Find where the given text appears and provide that cell's center as (X, Y) coordinate. 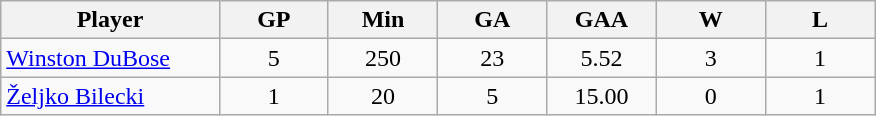
20 (382, 96)
Željko Bilecki (110, 96)
GP (274, 20)
Winston DuBose (110, 58)
L (820, 20)
23 (492, 58)
GAA (602, 20)
250 (382, 58)
15.00 (602, 96)
3 (710, 58)
0 (710, 96)
Player (110, 20)
GA (492, 20)
Min (382, 20)
W (710, 20)
5.52 (602, 58)
